Detect which cell encompasses the target text, then output its (x, y) center coordinate. 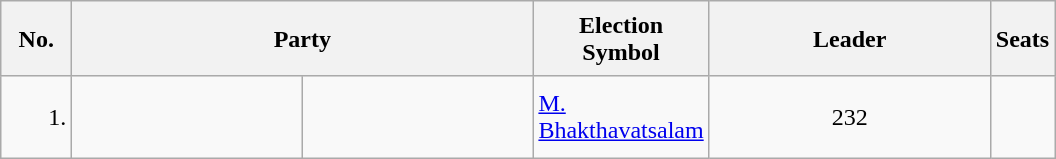
Seats (1022, 38)
Election Symbol (621, 38)
232 (850, 117)
M. Bhakthavatsalam (621, 117)
Party (302, 38)
Leader (850, 38)
No. (36, 38)
1. (36, 117)
